Scan for the cell matching the given text and deliver its [x, y] coordinate at center. 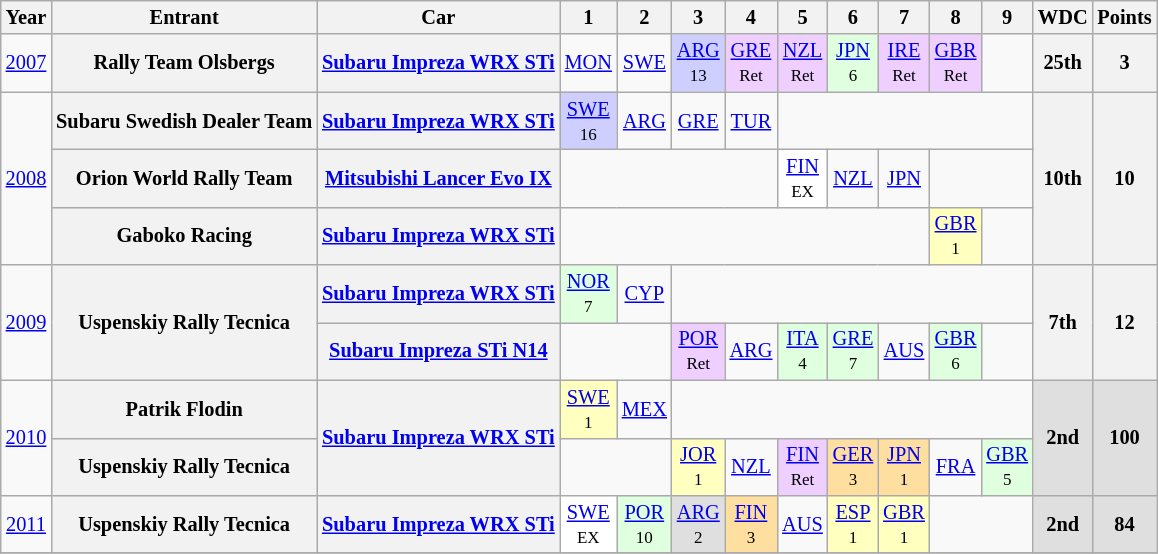
GBRRet [956, 63]
FINRet [802, 467]
2009 [26, 322]
Subaru Swedish Dealer Team [184, 121]
FIN3 [752, 524]
ESP1 [853, 524]
9 [1007, 17]
GBR5 [1007, 467]
25th [1063, 63]
7th [1063, 322]
IRERet [904, 63]
WDC [1063, 17]
PORRet [698, 351]
NOR7 [588, 294]
GRERet [752, 63]
2007 [26, 63]
10th [1063, 178]
2 [644, 17]
4 [752, 17]
JOR1 [698, 467]
Subaru Impreza STi N14 [438, 351]
Year [26, 17]
5 [802, 17]
84 [1124, 524]
GRE7 [853, 351]
FINEX [802, 178]
ITA4 [802, 351]
GRE [698, 121]
Gaboko Racing [184, 236]
SWE [644, 63]
GBR6 [956, 351]
JPN [904, 178]
MEX [644, 409]
2008 [26, 178]
Rally Team Olsbergs [184, 63]
12 [1124, 322]
SWE16 [588, 121]
Mitsubishi Lancer Evo IX [438, 178]
SWE1 [588, 409]
Orion World Rally Team [184, 178]
GER3 [853, 467]
CYP [644, 294]
Entrant [184, 17]
POR10 [644, 524]
FRA [956, 467]
Points [1124, 17]
7 [904, 17]
ARG2 [698, 524]
NZLRet [802, 63]
TUR [752, 121]
MON [588, 63]
10 [1124, 178]
Car [438, 17]
JPN6 [853, 63]
6 [853, 17]
8 [956, 17]
1 [588, 17]
2011 [26, 524]
Patrik Flodin [184, 409]
ARG13 [698, 63]
100 [1124, 438]
SWEEX [588, 524]
2010 [26, 438]
JPN1 [904, 467]
